Provide the (x, y) coordinate of the cell's center where the given text is located.  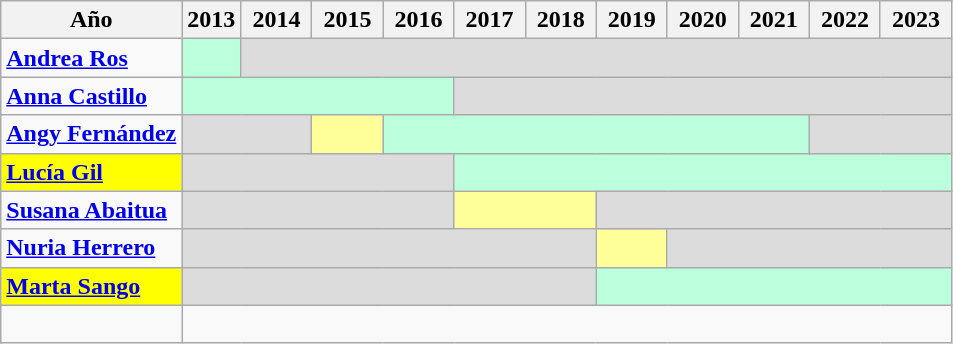
2015 (348, 20)
Nuria Herrero (92, 248)
2021 (774, 20)
2013 (212, 20)
Año (92, 20)
2014 (276, 20)
2017 (490, 20)
Lucía Gil (92, 172)
Anna Castillo (92, 96)
Marta Sango (92, 286)
Angy Fernández (92, 134)
2019 (632, 20)
2023 (916, 20)
2016 (418, 20)
Andrea Ros (92, 58)
2022 (844, 20)
Susana Abaitua (92, 210)
2018 (560, 20)
2020 (702, 20)
